Locate the cell with the specified text and output its [X, Y] center coordinate. 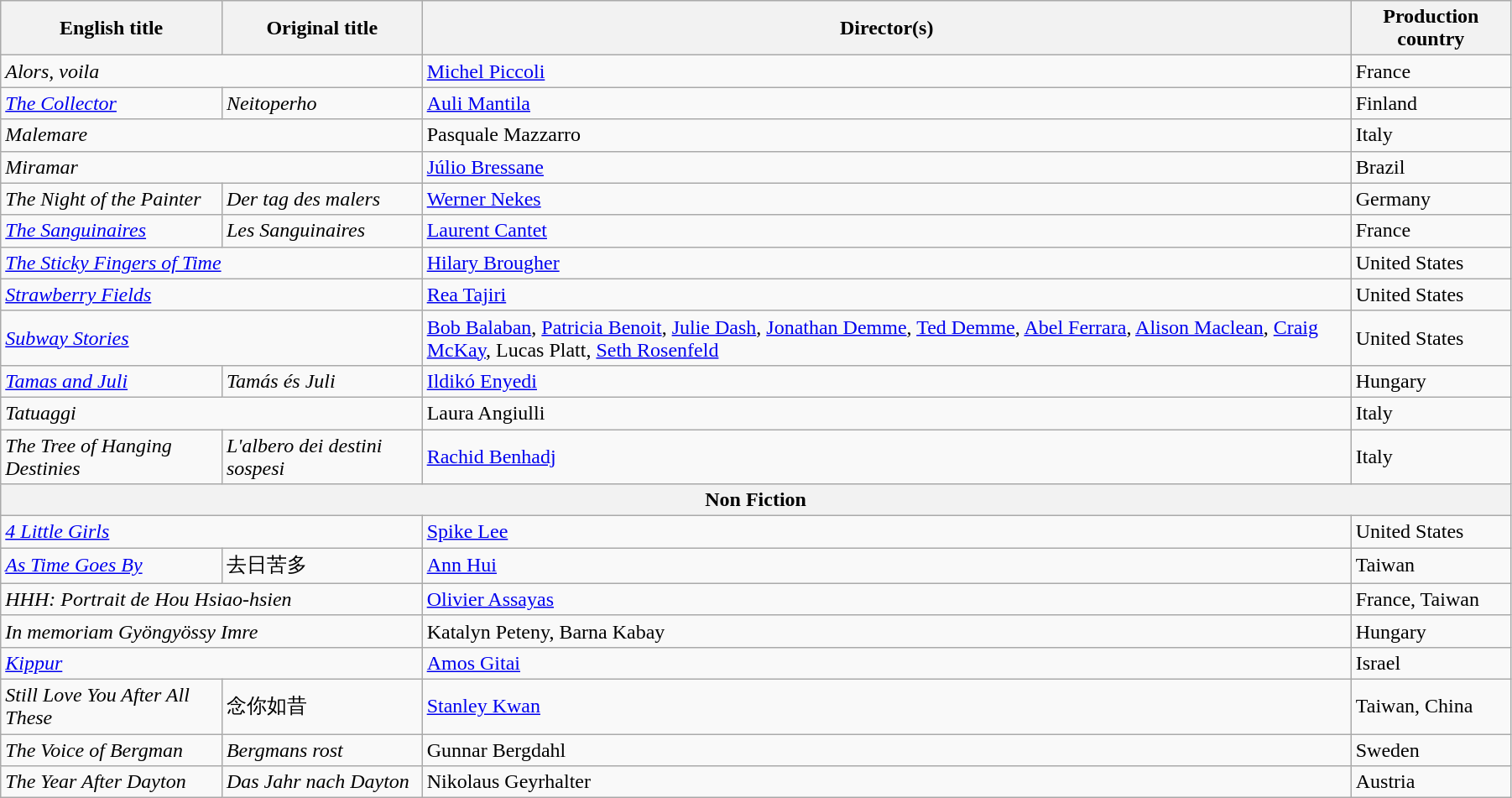
Brazil [1431, 167]
Miramar [211, 167]
Original title [322, 29]
Der tag des malers [322, 199]
Auli Mantila [886, 103]
念你如昔 [322, 707]
Laurent Cantet [886, 231]
Taiwan [1431, 566]
Taiwan, China [1431, 707]
Bergmans rost [322, 749]
Ann Hui [886, 566]
English title [112, 29]
Das Jahr nach Dayton [322, 782]
Olivier Assayas [886, 599]
Kippur [211, 663]
Stanley Kwan [886, 707]
As Time Goes By [112, 566]
The Collector [112, 103]
Non Fiction [756, 500]
Rachid Benhadj [886, 456]
Tatuaggi [211, 413]
Júlio Bressane [886, 167]
The Voice of Bergman [112, 749]
HHH: Portrait de Hou Hsiao-hsien [211, 599]
Amos Gitai [886, 663]
Alors, voila [211, 71]
Ildikó Enyedi [886, 381]
Michel Piccoli [886, 71]
Bob Balaban, Patricia Benoit, Julie Dash, Jonathan Demme, Ted Demme, Abel Ferrara, Alison Maclean, Craig McKay, Lucas Platt, Seth Rosenfeld [886, 337]
The Sticky Fingers of Time [211, 263]
The Sanguinaires [112, 231]
Austria [1431, 782]
France, Taiwan [1431, 599]
Strawberry Fields [211, 295]
Hilary Brougher [886, 263]
In memoriam Gyöngyössy Imre [211, 631]
The Year After Dayton [112, 782]
L'albero dei destini sospesi [322, 456]
Nikolaus Geyrhalter [886, 782]
Katalyn Peteny, Barna Kabay [886, 631]
Production country [1431, 29]
去日苦多 [322, 566]
4 Little Girls [211, 532]
Israel [1431, 663]
Neitoperho [322, 103]
Tamas and Juli [112, 381]
Subway Stories [211, 337]
The Tree of Hanging Destinies [112, 456]
Sweden [1431, 749]
Werner Nekes [886, 199]
Germany [1431, 199]
Gunnar Bergdahl [886, 749]
Malemare [211, 135]
Pasquale Mazzarro [886, 135]
Spike Lee [886, 532]
Still Love You After All These [112, 707]
Laura Angiulli [886, 413]
The Night of the Painter [112, 199]
Finland [1431, 103]
Les Sanguinaires [322, 231]
Rea Tajiri [886, 295]
Director(s) [886, 29]
Tamás és Juli [322, 381]
